Scan for the cell matching the given text and deliver its [x, y] coordinate at center. 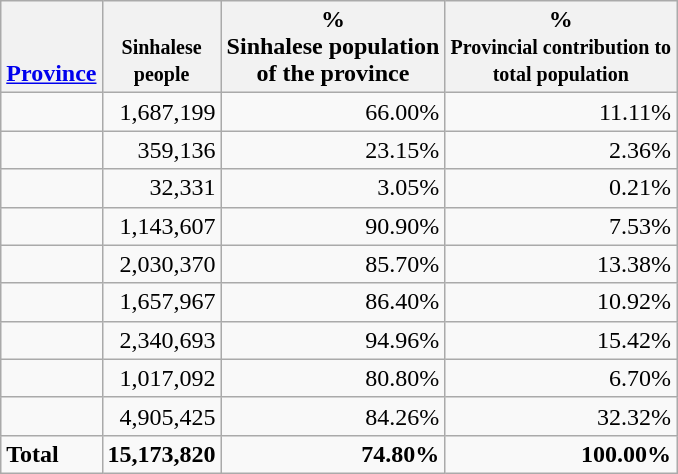
4,905,425 [162, 416]
90.90% [333, 226]
100.00% [561, 454]
32,331 [162, 188]
15.42% [561, 340]
23.15% [333, 150]
Sinhalesepeople [162, 47]
1,657,967 [162, 302]
85.70% [333, 264]
%Provincial contribution to total population [561, 47]
Province [52, 47]
32.32% [561, 416]
6.70% [561, 378]
3.05% [333, 188]
7.53% [561, 226]
15,173,820 [162, 454]
Total [52, 454]
1,687,199 [162, 112]
359,136 [162, 150]
13.38% [561, 264]
86.40% [333, 302]
1,143,607 [162, 226]
2.36% [561, 150]
2,030,370 [162, 264]
94.96% [333, 340]
%Sinhalese population of the province [333, 47]
11.11% [561, 112]
66.00% [333, 112]
84.26% [333, 416]
10.92% [561, 302]
0.21% [561, 188]
74.80% [333, 454]
80.80% [333, 378]
2,340,693 [162, 340]
1,017,092 [162, 378]
